Return the [X, Y] coordinate for the center point of the cell that contains the specified text.  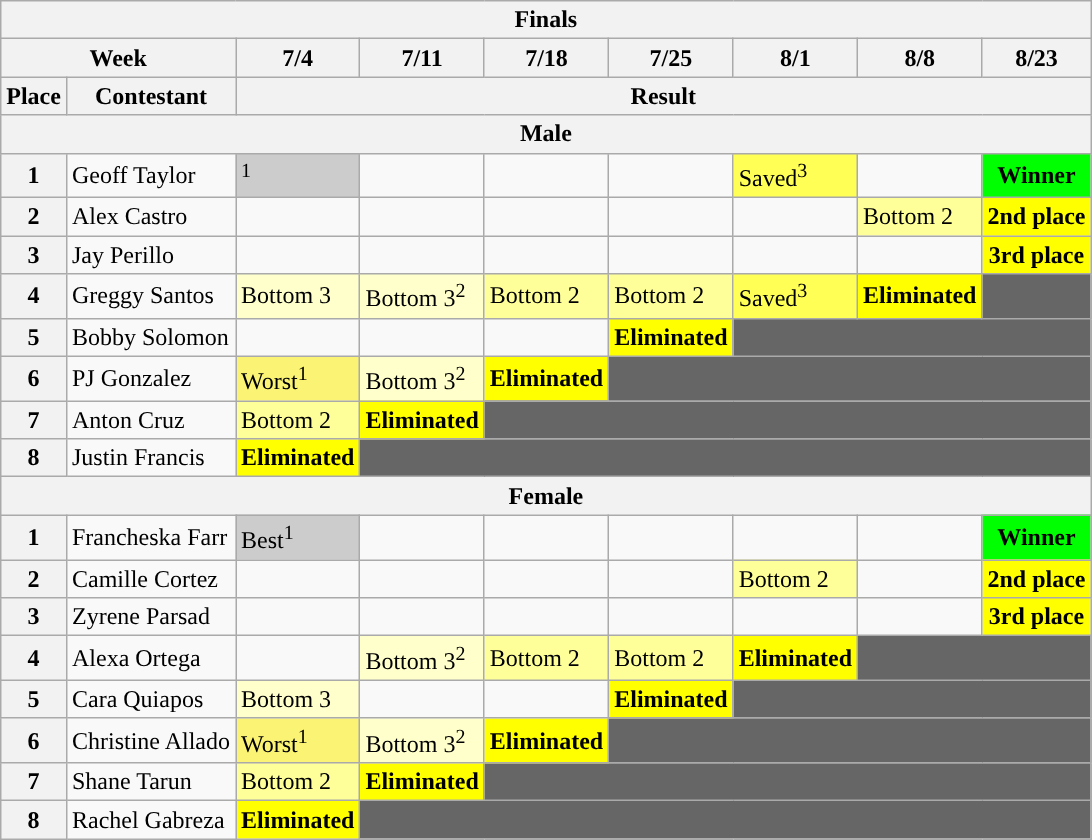
Shane Tarun [150, 782]
Alex Castro [150, 217]
Camille Cortez [150, 579]
Best1 [298, 538]
Christine Allado [150, 740]
8/1 [795, 58]
Male [546, 134]
Week [118, 58]
7/18 [546, 58]
Cara Quiapos [150, 699]
Female [546, 496]
Finals [546, 20]
Rachel Gabreza [150, 820]
Anton Cruz [150, 420]
Contestant [150, 96]
Alexa Ortega [150, 658]
7/25 [671, 58]
7/11 [422, 58]
Jay Perillo [150, 255]
Result [664, 96]
Justin Francis [150, 458]
PJ Gonzalez [150, 378]
Francheska Farr [150, 538]
Zyrene Parsad [150, 617]
8/23 [1036, 58]
7/4 [298, 58]
8/8 [920, 58]
Place [34, 96]
Geoff Taylor [150, 176]
Greggy Santos [150, 296]
Bobby Solomon [150, 337]
